Extract the (x, y) coordinate from the center of the cell holding the provided text.  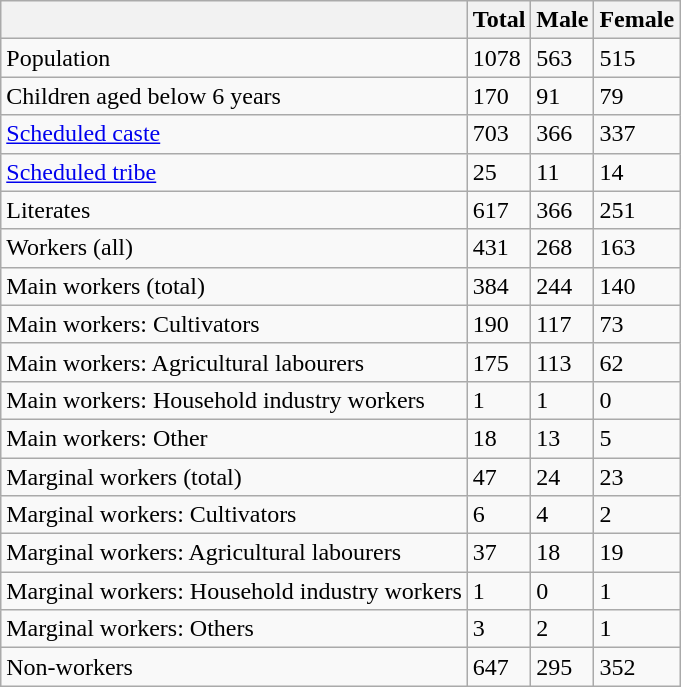
Main workers: Household industry workers (234, 400)
73 (637, 324)
19 (637, 553)
Marginal workers: Agricultural labourers (234, 553)
Marginal workers: Household industry workers (234, 591)
190 (499, 324)
431 (499, 248)
Marginal workers: Others (234, 629)
515 (637, 58)
170 (499, 96)
6 (499, 515)
703 (499, 134)
113 (562, 362)
Main workers: Cultivators (234, 324)
Marginal workers: Cultivators (234, 515)
24 (562, 477)
251 (637, 210)
Main workers (total) (234, 286)
Non-workers (234, 667)
617 (499, 210)
Population (234, 58)
Main workers: Agricultural labourers (234, 362)
3 (499, 629)
337 (637, 134)
295 (562, 667)
268 (562, 248)
Scheduled tribe (234, 172)
352 (637, 667)
23 (637, 477)
163 (637, 248)
140 (637, 286)
91 (562, 96)
244 (562, 286)
47 (499, 477)
Female (637, 20)
647 (499, 667)
25 (499, 172)
37 (499, 553)
Marginal workers (total) (234, 477)
Scheduled caste (234, 134)
563 (562, 58)
Male (562, 20)
14 (637, 172)
Total (499, 20)
Main workers: Other (234, 438)
4 (562, 515)
1078 (499, 58)
62 (637, 362)
Children aged below 6 years (234, 96)
Workers (all) (234, 248)
Literates (234, 210)
117 (562, 324)
5 (637, 438)
11 (562, 172)
13 (562, 438)
384 (499, 286)
79 (637, 96)
175 (499, 362)
